From the cell containing the given text, extract its center point as (x, y) coordinate. 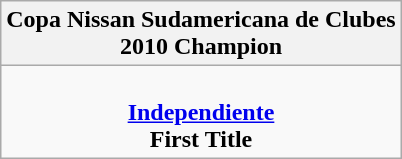
IndependienteFirst Title (201, 112)
Copa Nissan Sudamericana de Clubes2010 Champion (201, 34)
